Scan for the cell matching the given text and deliver its [x, y] coordinate at center. 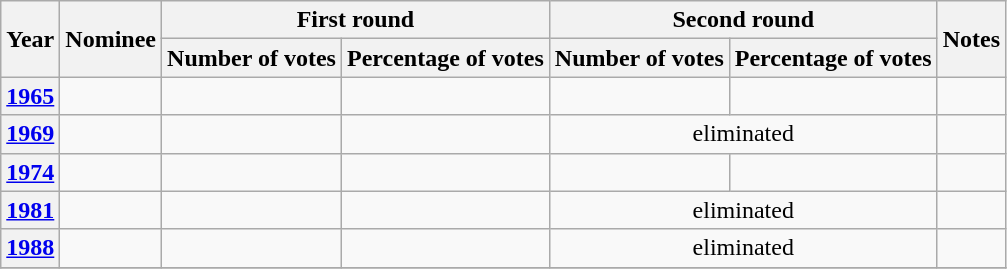
1974 [30, 172]
1965 [30, 96]
1988 [30, 248]
1969 [30, 134]
Year [30, 39]
Notes [971, 39]
Nominee [111, 39]
1981 [30, 210]
Second round [743, 20]
First round [356, 20]
